Provide the [X, Y] coordinate of the cell's center where the given text is located.  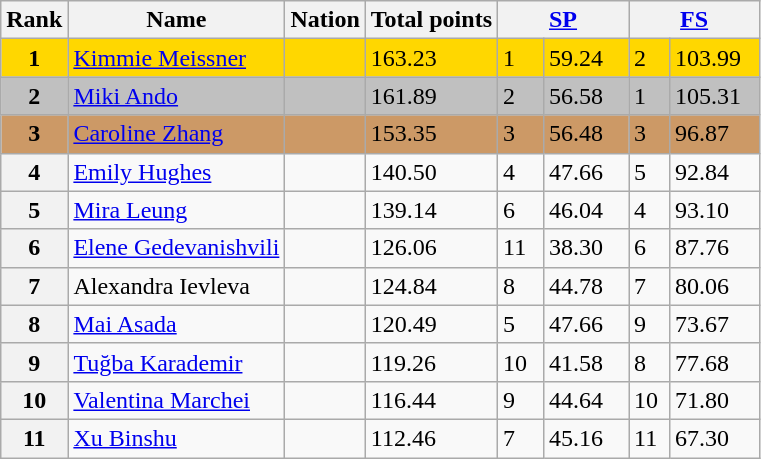
73.67 [715, 324]
140.50 [431, 172]
92.84 [715, 172]
59.24 [586, 58]
Total points [431, 20]
124.84 [431, 286]
93.10 [715, 210]
Kimmie Meissner [176, 58]
103.99 [715, 58]
FS [694, 20]
41.58 [586, 362]
Xu Binshu [176, 438]
71.80 [715, 400]
96.87 [715, 134]
67.30 [715, 438]
163.23 [431, 58]
153.35 [431, 134]
161.89 [431, 96]
Rank [34, 20]
Tuğba Karademir [176, 362]
SP [564, 20]
Mira Leung [176, 210]
44.78 [586, 286]
Elene Gedevanishvili [176, 248]
Caroline Zhang [176, 134]
46.04 [586, 210]
119.26 [431, 362]
120.49 [431, 324]
Nation [325, 20]
112.46 [431, 438]
Emily Hughes [176, 172]
80.06 [715, 286]
Miki Ando [176, 96]
Valentina Marchei [176, 400]
44.64 [586, 400]
77.68 [715, 362]
Mai Asada [176, 324]
56.58 [586, 96]
126.06 [431, 248]
38.30 [586, 248]
Name [176, 20]
Alexandra Ievleva [176, 286]
87.76 [715, 248]
105.31 [715, 96]
139.14 [431, 210]
45.16 [586, 438]
56.48 [586, 134]
116.44 [431, 400]
